Return (X, Y) of the center of cell containing provided text 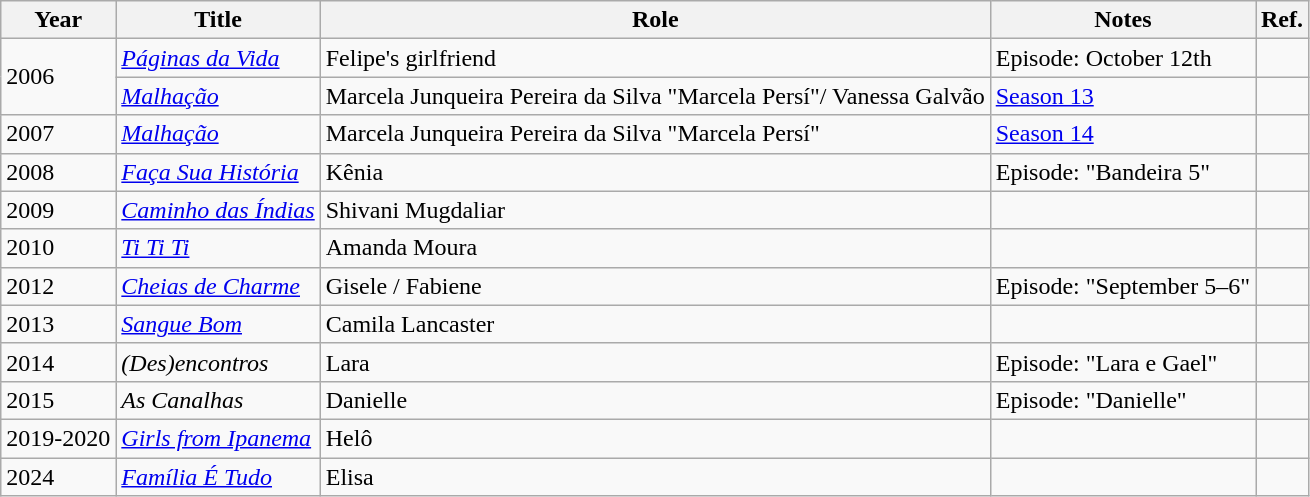
Caminho das Índias (218, 210)
Shivani Mugdaliar (655, 210)
Felipe's girlfriend (655, 58)
2008 (58, 172)
2024 (58, 477)
Amanda Moura (655, 248)
Faça Sua História (218, 172)
(Des)encontros (218, 362)
Páginas da Vida (218, 58)
Episode: "Danielle" (1122, 400)
As Canalhas (218, 400)
Ti Ti Ti (218, 248)
2019-2020 (58, 438)
Year (58, 20)
2006 (58, 77)
Episode: October 12th (1122, 58)
Episode: "Lara e Gael" (1122, 362)
Danielle (655, 400)
Title (218, 20)
Helô (655, 438)
Season 14 (1122, 134)
Camila Lancaster (655, 324)
Família É Tudo (218, 477)
Cheias de Charme (218, 286)
Episode: "Bandeira 5" (1122, 172)
Marcela Junqueira Pereira da Silva "Marcela Persí"/ Vanessa Galvão (655, 96)
2007 (58, 134)
Marcela Junqueira Pereira da Silva "Marcela Persí" (655, 134)
2012 (58, 286)
2009 (58, 210)
Sangue Bom (218, 324)
2013 (58, 324)
Girls from Ipanema (218, 438)
Role (655, 20)
Elisa (655, 477)
Season 13 (1122, 96)
2014 (58, 362)
2010 (58, 248)
Notes (1122, 20)
Episode: "September 5–6" (1122, 286)
Gisele / Fabiene (655, 286)
Kênia (655, 172)
Lara (655, 362)
Ref. (1282, 20)
2015 (58, 400)
